For the text-containing cell, return its midpoint in [x, y] coordinate format. 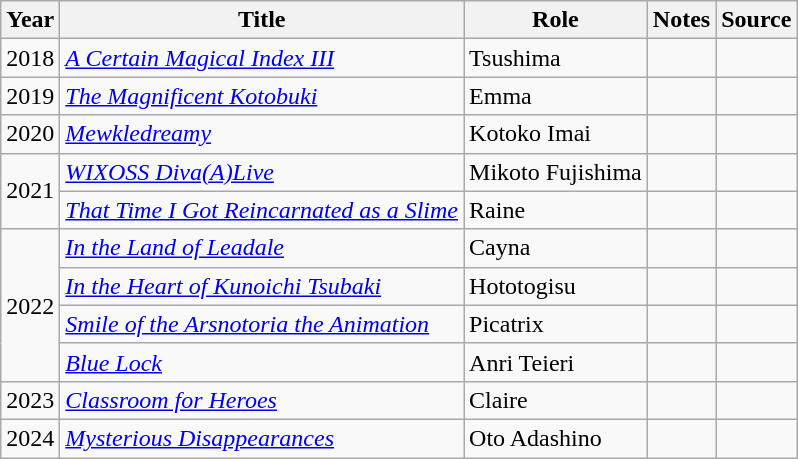
Tsushima [556, 58]
Year [30, 20]
Raine [556, 210]
In the Heart of Kunoichi Tsubaki [262, 286]
Cayna [556, 248]
That Time I Got Reincarnated as a Slime [262, 210]
Mysterious Disappearances [262, 438]
Hototogisu [556, 286]
2018 [30, 58]
2024 [30, 438]
Claire [556, 400]
Mewkledreamy [262, 134]
Anri Teieri [556, 362]
2020 [30, 134]
Kotoko Imai [556, 134]
2021 [30, 191]
Classroom for Heroes [262, 400]
The Magnificent Kotobuki [262, 96]
2019 [30, 96]
Mikoto Fujishima [556, 172]
In the Land of Leadale [262, 248]
WIXOSS Diva(A)Live [262, 172]
2022 [30, 305]
A Certain Magical Index III [262, 58]
Role [556, 20]
Emma [556, 96]
Oto Adashino [556, 438]
2023 [30, 400]
Source [756, 20]
Smile of the Arsnotoria the Animation [262, 324]
Picatrix [556, 324]
Title [262, 20]
Notes [681, 20]
Blue Lock [262, 362]
